Find where the given text appears and provide that cell's center as (x, y) coordinate. 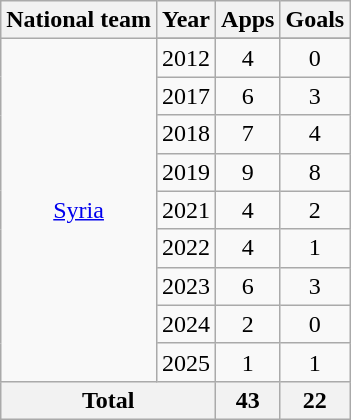
2021 (186, 210)
Syria (79, 210)
2018 (186, 134)
2025 (186, 362)
2012 (186, 58)
8 (315, 172)
2019 (186, 172)
2022 (186, 248)
7 (248, 134)
2023 (186, 286)
Apps (248, 20)
National team (79, 20)
2024 (186, 324)
Goals (315, 20)
Year (186, 20)
9 (248, 172)
2017 (186, 96)
Total (108, 400)
22 (315, 400)
43 (248, 400)
